Provide the [x, y] coordinate of the cell's center where the given text is located.  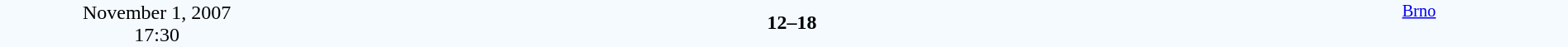
12–18 [791, 22]
November 1, 200717:30 [157, 23]
Brno [1419, 23]
